Capture the cell that displays the provided text and extract its (x, y) central coordinate. 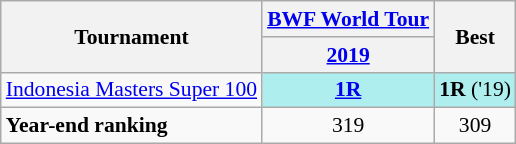
309 (475, 126)
Tournament (132, 36)
319 (348, 126)
Year-end ranking (132, 126)
Best (475, 36)
BWF World Tour (348, 19)
1R ('19) (475, 90)
Indonesia Masters Super 100 (132, 90)
2019 (348, 55)
1R (348, 90)
